Detect which cell encompasses the target text, then output its [x, y] center coordinate. 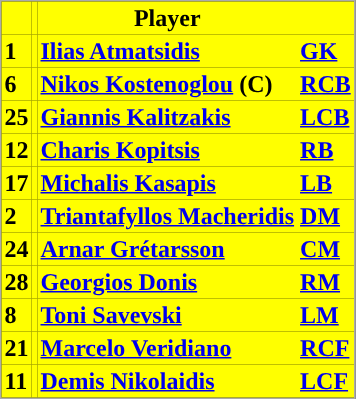
11 [17, 380]
Triantafyllos Macheridis [168, 216]
21 [17, 348]
Michalis Kasapis [168, 182]
RCB [326, 84]
8 [17, 314]
17 [17, 182]
RCF [326, 348]
Ilias Atmatsidis [168, 50]
6 [17, 84]
25 [17, 116]
Charis Kopitsis [168, 150]
2 [17, 216]
1 [17, 50]
DM [326, 216]
24 [17, 248]
28 [17, 282]
RM [326, 282]
CM [326, 248]
GK [326, 50]
Demis Nikolaidis [168, 380]
Arnar Grétarsson [168, 248]
Toni Savevski [168, 314]
Georgios Donis [168, 282]
12 [17, 150]
RB [326, 150]
Marcelo Veridiano [168, 348]
Giannis Kalitzakis [168, 116]
LCF [326, 380]
LB [326, 182]
LCB [326, 116]
Player [168, 18]
Nikos Kostenoglou (C) [168, 84]
LM [326, 314]
